Extract the [x, y] coordinate from the center of the cell holding the provided text.  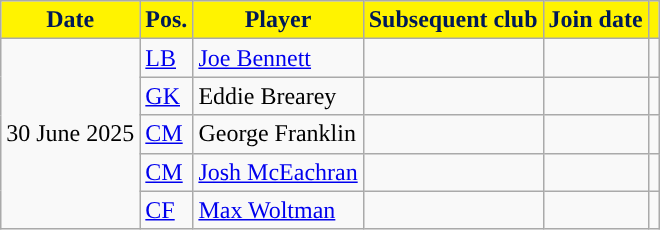
Joe Bennett [278, 58]
Pos. [166, 20]
GK [166, 96]
CF [166, 210]
Max Woltman [278, 210]
George Franklin [278, 134]
Player [278, 20]
LB [166, 58]
Eddie Brearey [278, 96]
Subsequent club [453, 20]
30 June 2025 [70, 134]
Josh McEachran [278, 172]
Date [70, 20]
Join date [596, 20]
